For the text-containing cell, return its midpoint in (X, Y) coordinate format. 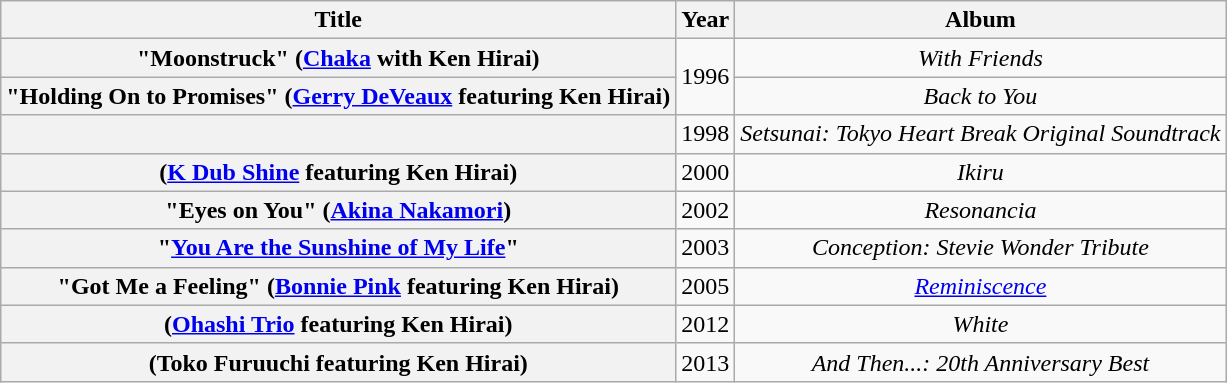
1998 (706, 134)
1996 (706, 77)
2013 (706, 362)
2002 (706, 210)
Reminiscence (980, 286)
"Moonstruck" (Chaka with Ken Hirai) (338, 58)
(K Dub Shine featuring Ken Hirai) (338, 172)
2012 (706, 324)
"Holding On to Promises" (Gerry DeVeaux featuring Ken Hirai) (338, 96)
Album (980, 20)
Back to You (980, 96)
Setsunai: Tokyo Heart Break Original Soundtrack (980, 134)
White (980, 324)
Title (338, 20)
Resonancia (980, 210)
Conception: Stevie Wonder Tribute (980, 248)
And Then...: 20th Anniversary Best (980, 362)
"Eyes on You" (Akina Nakamori) (338, 210)
"Got Me a Feeling" (Bonnie Pink featuring Ken Hirai) (338, 286)
2003 (706, 248)
"You Are the Sunshine of My Life" (338, 248)
2000 (706, 172)
(Toko Furuuchi featuring Ken Hirai) (338, 362)
(Ohashi Trio featuring Ken Hirai) (338, 324)
Ikiru (980, 172)
Year (706, 20)
2005 (706, 286)
With Friends (980, 58)
